Output the [x, y] coordinate of the center of the cell containing the given text.  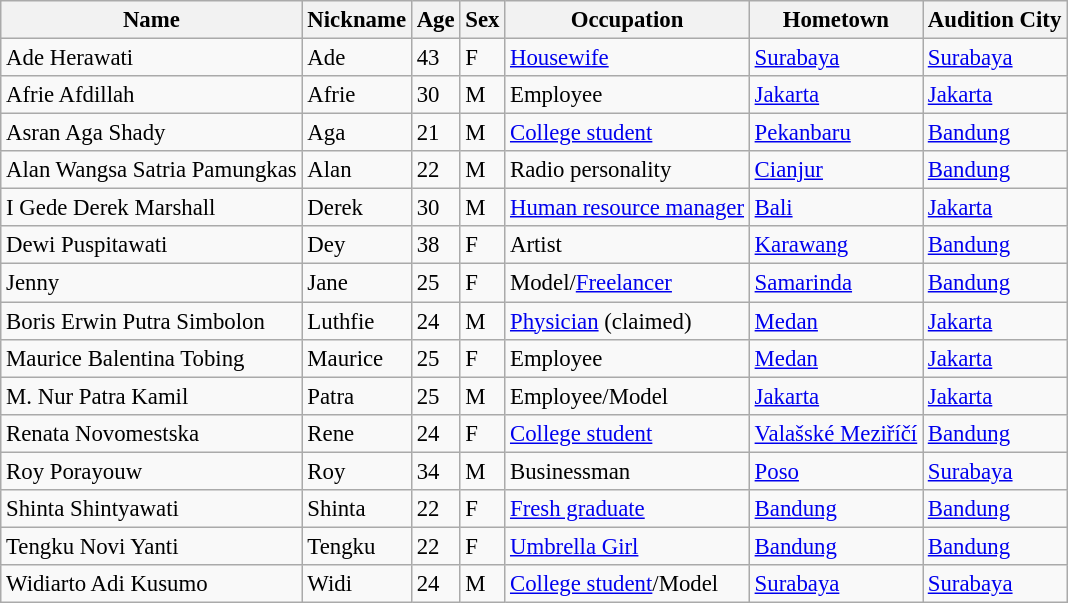
Samarinda [836, 283]
Pekanbaru [836, 133]
38 [436, 245]
Shinta Shintyawati [152, 509]
Model/Freelancer [628, 283]
Luthfie [356, 321]
Maurice Balentina Tobing [152, 358]
Radio personality [628, 170]
Tengku [356, 546]
Jane [356, 283]
Valašské Meziříčí [836, 433]
Physician (claimed) [628, 321]
Widiarto Adi Kusumo [152, 584]
21 [436, 133]
Poso [836, 471]
Tengku Novi Yanti [152, 546]
Aga [356, 133]
Ade [356, 58]
Jenny [152, 283]
Roy Porayouw [152, 471]
Dey [356, 245]
Afrie [356, 95]
Umbrella Girl [628, 546]
Housewife [628, 58]
Shinta [356, 509]
Bali [836, 208]
Audition City [994, 20]
Renata Novomestska [152, 433]
Nickname [356, 20]
Asran Aga Shady [152, 133]
Roy [356, 471]
Cianjur [836, 170]
Human resource manager [628, 208]
Rene [356, 433]
College student/Model [628, 584]
I Gede Derek Marshall [152, 208]
43 [436, 58]
Patra [356, 396]
Occupation [628, 20]
Boris Erwin Putra Simbolon [152, 321]
Widi [356, 584]
Alan [356, 170]
Maurice [356, 358]
Karawang [836, 245]
M. Nur Patra Kamil [152, 396]
Sex [482, 20]
Artist [628, 245]
Alan Wangsa Satria Pamungkas [152, 170]
Dewi Puspitawati [152, 245]
Employee/Model [628, 396]
34 [436, 471]
Ade Herawati [152, 58]
Businessman [628, 471]
Fresh graduate [628, 509]
Hometown [836, 20]
Age [436, 20]
Afrie Afdillah [152, 95]
Derek [356, 208]
Name [152, 20]
